Return (x, y) of the center of cell containing provided text 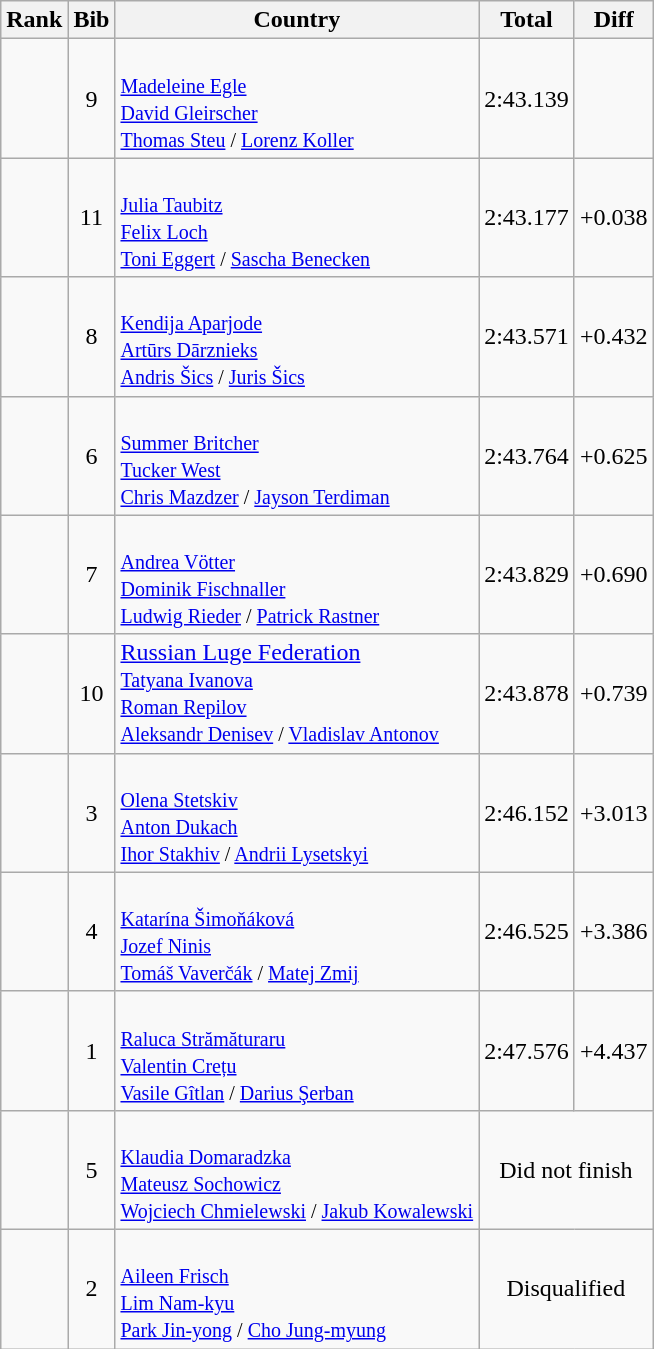
Katarína ŠimoňákováJozef NinisTomáš Vaverčák / Matej Zmij (297, 932)
Olena StetskivAnton DukachIhor Stakhiv / Andrii Lysetskyi (297, 812)
8 (92, 336)
+3.013 (614, 812)
6 (92, 456)
9 (92, 98)
10 (92, 694)
+0.739 (614, 694)
3 (92, 812)
+0.625 (614, 456)
2 (92, 1288)
2:43.764 (527, 456)
2:43.878 (527, 694)
Julia TaubitzFelix LochToni Eggert / Sascha Benecken (297, 218)
2:46.152 (527, 812)
11 (92, 218)
Country (297, 20)
Klaudia DomaradzkaMateusz SochowiczWojciech Chmielewski / Jakub Kowalewski (297, 1170)
Summer BritcherTucker WestChris Mazdzer / Jayson Terdiman (297, 456)
Madeleine EgleDavid GleirscherThomas Steu / Lorenz Koller (297, 98)
Did not finish (566, 1170)
4 (92, 932)
2:43.829 (527, 574)
5 (92, 1170)
+4.437 (614, 1050)
Total (527, 20)
2:43.571 (527, 336)
+3.386 (614, 932)
Aileen FrischLim Nam-kyuPark Jin-yong / Cho Jung-myung (297, 1288)
2:43.177 (527, 218)
1 (92, 1050)
Andrea VötterDominik FischnallerLudwig Rieder / Patrick Rastner (297, 574)
2:43.139 (527, 98)
2:46.525 (527, 932)
Bib (92, 20)
+0.432 (614, 336)
Diff (614, 20)
+0.690 (614, 574)
Kendija AparjodeArtūrs DārznieksAndris Šics / Juris Šics (297, 336)
Rank (34, 20)
Disqualified (566, 1288)
7 (92, 574)
Russian Luge FederationTatyana IvanovaRoman RepilovAleksandr Denisev / Vladislav Antonov (297, 694)
+0.038 (614, 218)
Raluca StrămăturaruValentin CrețuVasile Gîtlan / Darius Şerban (297, 1050)
2:47.576 (527, 1050)
